Scan for the cell matching the given text and deliver its [x, y] coordinate at center. 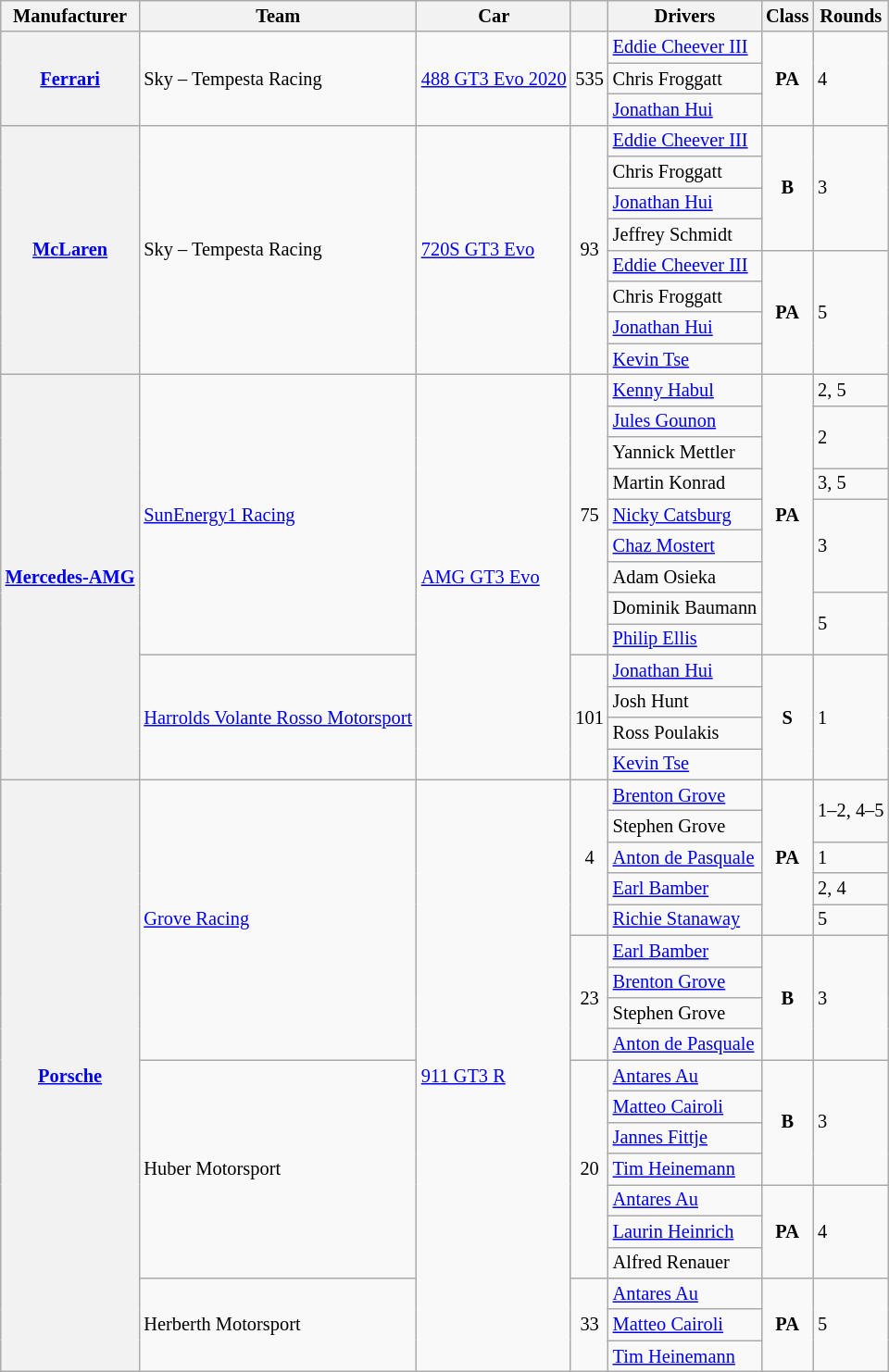
Car [495, 16]
20 [589, 1169]
SunEnergy1 Racing [278, 515]
3, 5 [850, 483]
Harrolds Volante Rosso Motorsport [278, 717]
Jannes Fittje [685, 1138]
2, 4 [850, 889]
Martin Konrad [685, 483]
Ferrari [70, 78]
S [787, 717]
Adam Osieka [685, 577]
Huber Motorsport [278, 1169]
911 GT3 R [495, 1076]
Dominik Baumann [685, 608]
Nicky Catsburg [685, 515]
1–2, 4–5 [850, 811]
Laurin Heinrich [685, 1231]
Grove Racing [278, 920]
488 GT3 Evo 2020 [495, 78]
101 [589, 717]
720S GT3 Evo [495, 250]
Yannick Mettler [685, 453]
33 [589, 1324]
AMG GT3 Evo [495, 577]
Josh Hunt [685, 702]
Jeffrey Schmidt [685, 234]
Chaz Mostert [685, 545]
23 [589, 998]
Jules Gounon [685, 421]
Kenny Habul [685, 390]
Manufacturer [70, 16]
2, 5 [850, 390]
Mercedes-AMG [70, 577]
535 [589, 78]
75 [589, 515]
Ross Poulakis [685, 732]
Richie Stanaway [685, 919]
Team [278, 16]
McLaren [70, 250]
Herberth Motorsport [278, 1324]
Porsche [70, 1076]
Philip Ellis [685, 639]
2 [850, 437]
93 [589, 250]
Drivers [685, 16]
Alfred Renauer [685, 1263]
Rounds [850, 16]
Class [787, 16]
